Return [x, y] of the center of cell containing provided text 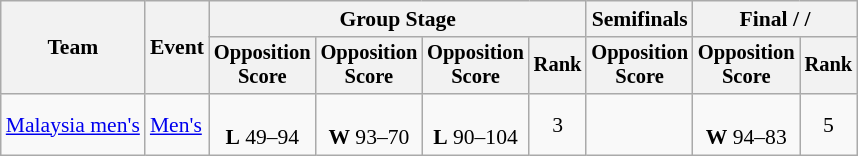
Event [177, 48]
5 [829, 124]
Final / / [775, 19]
Team [73, 48]
L 49–94 [262, 124]
W 94–83 [746, 124]
Men's [177, 124]
Malaysia men's [73, 124]
L 90–104 [476, 124]
Group Stage [398, 19]
W 93–70 [370, 124]
3 [558, 124]
Semifinals [640, 19]
